Determine the (x, y) coordinate at the center of the cell enclosing the given text.  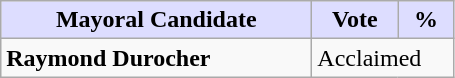
Mayoral Candidate (156, 20)
Vote (355, 20)
Raymond Durocher (156, 58)
% (426, 20)
Acclaimed (383, 58)
